Provide the [X, Y] coordinate of the cell's center where the given text is located.  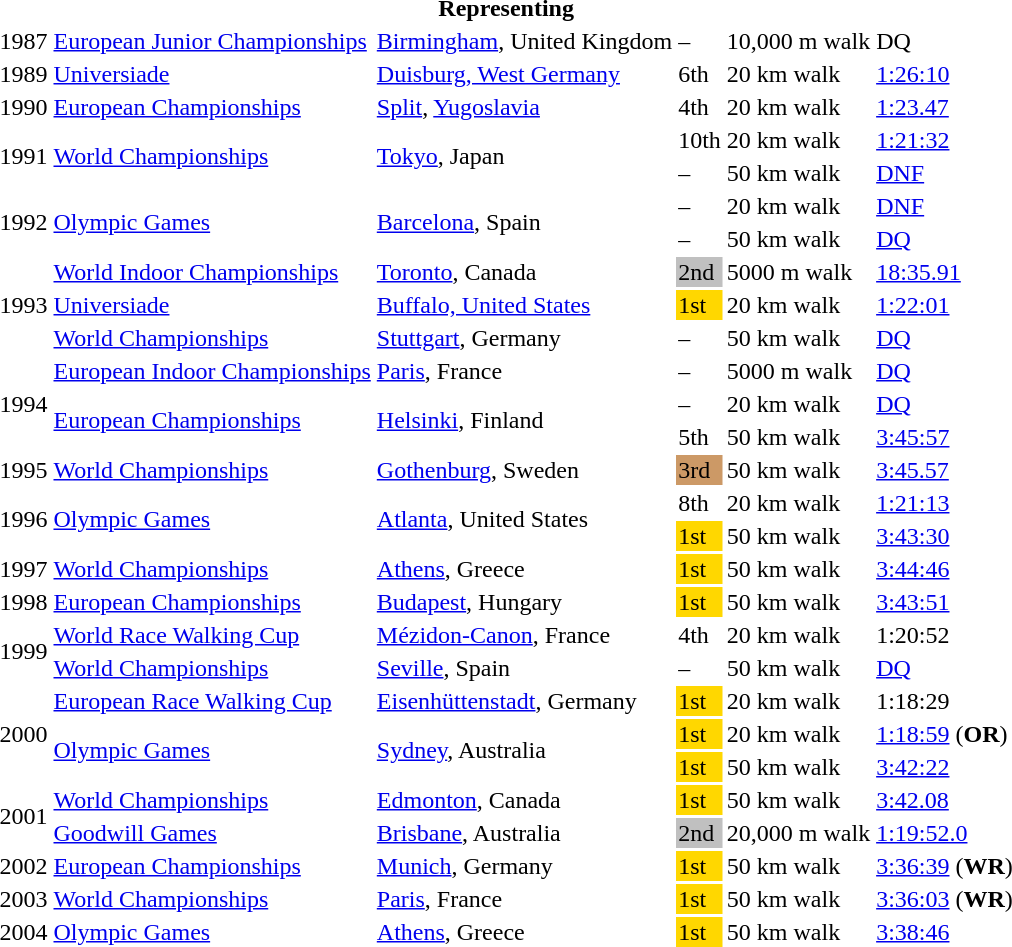
Eisenhüttenstadt, Germany [524, 701]
Mézidon-Canon, France [524, 635]
Helsinki, Finland [524, 420]
20,000 m walk [798, 833]
Munich, Germany [524, 866]
10th [700, 140]
Atlanta, United States [524, 520]
Brisbane, Australia [524, 833]
Seville, Spain [524, 668]
Birmingham, United Kingdom [524, 41]
Tokyo, Japan [524, 156]
World Indoor Championships [212, 272]
Edmonton, Canada [524, 800]
Duisburg, West Germany [524, 74]
5th [700, 437]
Budapest, Hungary [524, 602]
World Race Walking Cup [212, 635]
6th [700, 74]
Stuttgart, Germany [524, 338]
3rd [700, 470]
Barcelona, Spain [524, 222]
Split, Yugoslavia [524, 107]
10,000 m walk [798, 41]
Goodwill Games [212, 833]
Gothenburg, Sweden [524, 470]
European Race Walking Cup [212, 701]
Toronto, Canada [524, 272]
European Indoor Championships [212, 371]
Sydney, Australia [524, 750]
European Junior Championships [212, 41]
8th [700, 503]
Buffalo, United States [524, 305]
